Find where the given text appears and provide that cell's center as (x, y) coordinate. 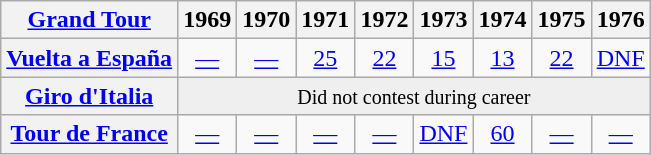
1975 (562, 20)
Giro d'Italia (90, 96)
Tour de France (90, 134)
Did not contest during career (414, 96)
1971 (326, 20)
Vuelta a España (90, 58)
1973 (444, 20)
Grand Tour (90, 20)
1974 (502, 20)
1970 (266, 20)
1976 (620, 20)
1969 (208, 20)
1972 (384, 20)
15 (444, 58)
60 (502, 134)
25 (326, 58)
13 (502, 58)
